Output the [x, y] coordinate of the center of the cell containing the given text.  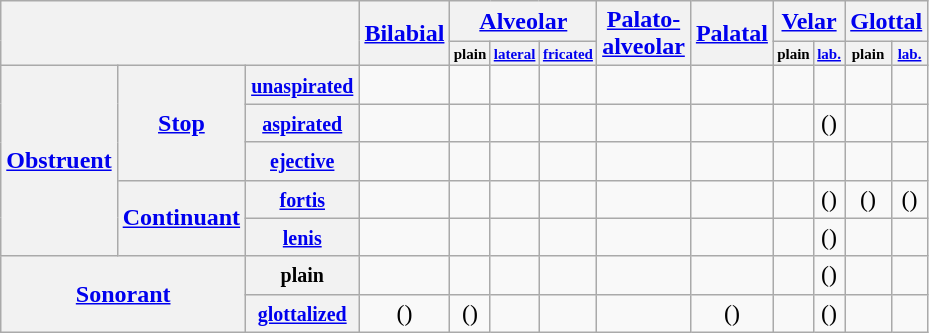
unaspirated [302, 85]
Palatal [732, 34]
aspirated [302, 123]
Velar [808, 21]
lateral [514, 54]
Bilabial [404, 34]
Stop [181, 123]
Glottal [886, 21]
ejective [302, 161]
Sonorant [124, 294]
Continuant [181, 218]
fricated [568, 54]
fortis [302, 199]
Obstruent [59, 161]
glottalized [302, 313]
Alveolar [524, 21]
lenis [302, 237]
Palato-alveolar [644, 34]
